Identify which cell holds the provided text, then report its [x, y] central coordinate. 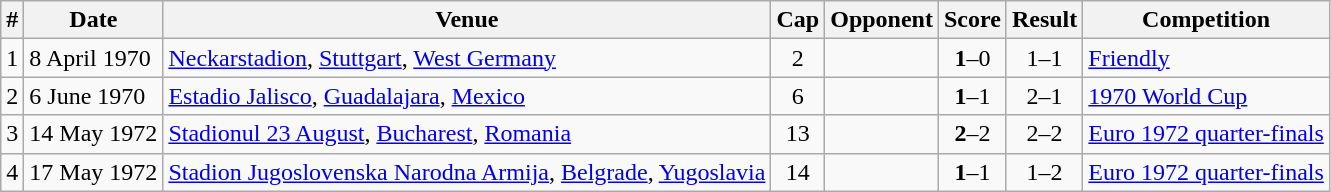
Cap [798, 20]
Score [972, 20]
2–1 [1044, 96]
8 April 1970 [94, 58]
Result [1044, 20]
14 [798, 172]
Stadionul 23 August, Bucharest, Romania [467, 134]
Date [94, 20]
17 May 1972 [94, 172]
1970 World Cup [1206, 96]
4 [12, 172]
3 [12, 134]
Estadio Jalisco, Guadalajara, Mexico [467, 96]
6 June 1970 [94, 96]
1 [12, 58]
Opponent [882, 20]
Neckarstadion, Stuttgart, West Germany [467, 58]
Competition [1206, 20]
13 [798, 134]
14 May 1972 [94, 134]
Stadion Jugoslovenska Narodna Armija, Belgrade, Yugoslavia [467, 172]
6 [798, 96]
Venue [467, 20]
1–2 [1044, 172]
# [12, 20]
1–0 [972, 58]
Friendly [1206, 58]
